Scan for the cell matching the given text and deliver its (x, y) coordinate at center. 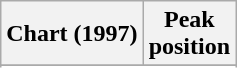
Peakposition (189, 34)
Chart (1997) (72, 34)
